Return (x, y) of the center of cell containing provided text 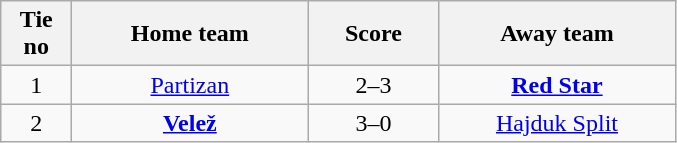
Tie no (36, 34)
Velež (190, 123)
2–3 (374, 85)
Red Star (557, 85)
3–0 (374, 123)
1 (36, 85)
Partizan (190, 85)
Score (374, 34)
Away team (557, 34)
2 (36, 123)
Hajduk Split (557, 123)
Home team (190, 34)
